For the text-containing cell, return its midpoint in (X, Y) coordinate format. 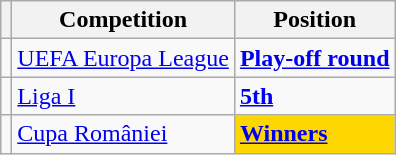
UEFA Europa League (124, 58)
Play-off round (314, 58)
Winners (314, 134)
Position (314, 20)
Competition (124, 20)
Liga I (124, 96)
Cupa României (124, 134)
5th (314, 96)
